For the text-containing cell, return its midpoint in [x, y] coordinate format. 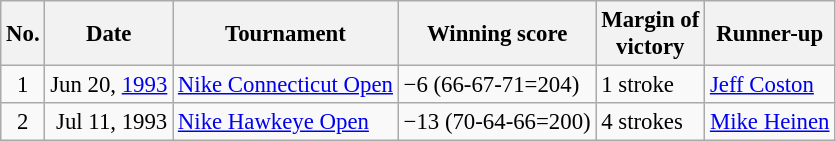
Jun 20, 1993 [109, 85]
Mike Heinen [770, 122]
Nike Connecticut Open [286, 85]
−6 (66-67-71=204) [497, 85]
4 strokes [650, 122]
1 stroke [650, 85]
Jul 11, 1993 [109, 122]
Margin ofvictory [650, 34]
−13 (70-64-66=200) [497, 122]
Runner-up [770, 34]
Tournament [286, 34]
Winning score [497, 34]
Nike Hawkeye Open [286, 122]
2 [23, 122]
No. [23, 34]
Date [109, 34]
1 [23, 85]
Jeff Coston [770, 85]
